From the cell containing the given text, extract its center point as (x, y) coordinate. 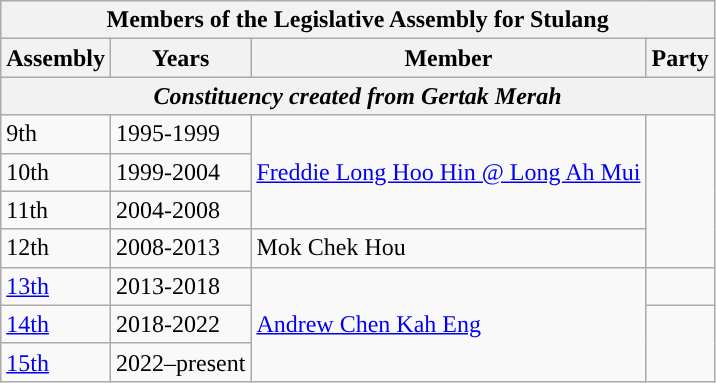
2004-2008 (180, 210)
15th (56, 362)
Member (448, 58)
Assembly (56, 58)
10th (56, 172)
12th (56, 248)
2022–present (180, 362)
1999-2004 (180, 172)
Years (180, 58)
Members of the Legislative Assembly for Stulang (358, 20)
Freddie Long Hoo Hin @ Long Ah Mui (448, 172)
14th (56, 324)
Andrew Chen Kah Eng (448, 324)
2008-2013 (180, 248)
2018-2022 (180, 324)
13th (56, 286)
9th (56, 134)
Party (680, 58)
11th (56, 210)
2013-2018 (180, 286)
1995-1999 (180, 134)
Constituency created from Gertak Merah (358, 96)
Mok Chek Hou (448, 248)
